Capture the cell that displays the provided text and extract its (x, y) central coordinate. 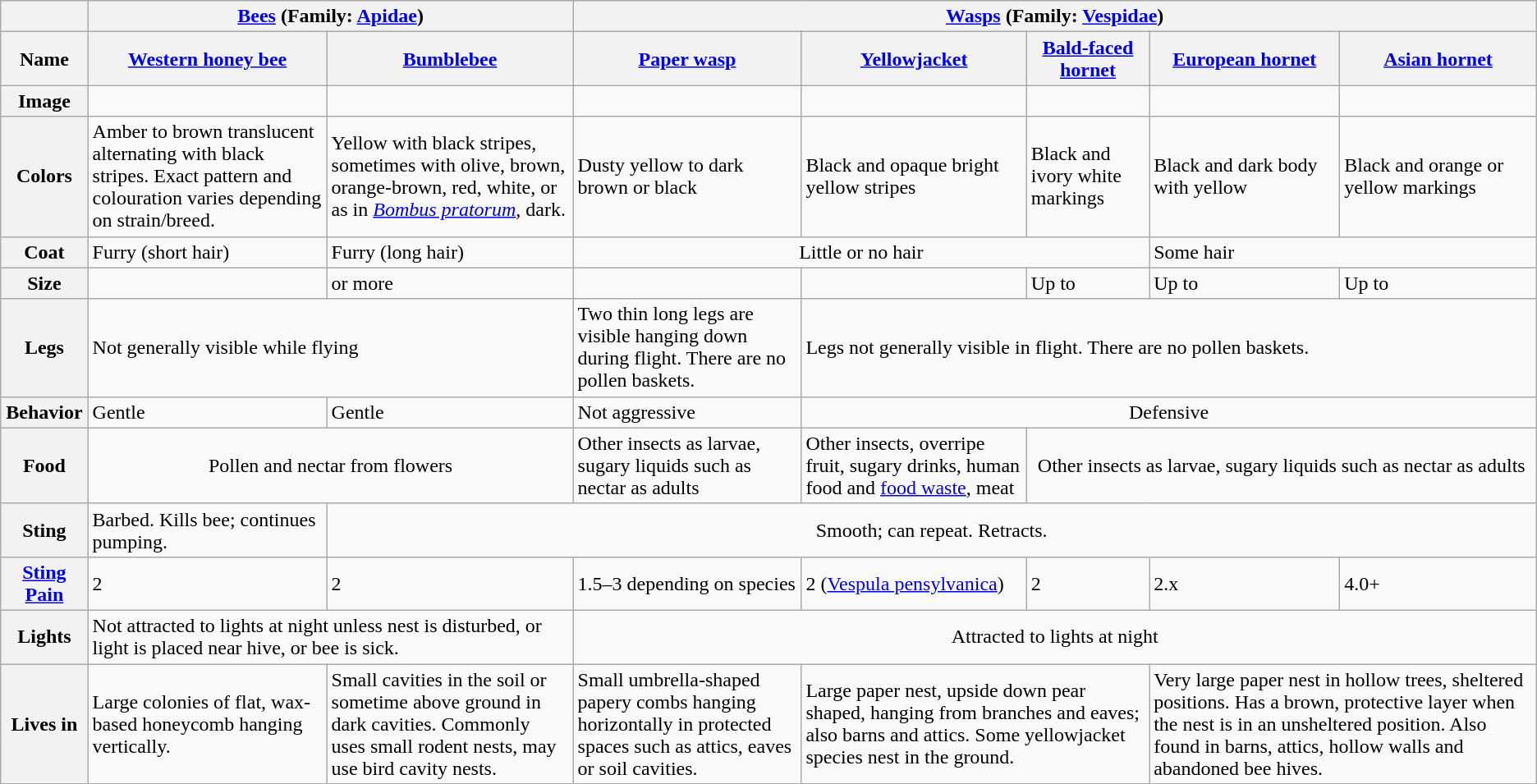
Bumblebee (450, 59)
or more (450, 283)
Behavior (44, 412)
Yellowjacket (914, 59)
Black and orange or yellow markings (1438, 177)
Lives in (44, 723)
Name (44, 59)
Little or no hair (861, 252)
Food (44, 465)
Colors (44, 177)
Furry (short hair) (207, 252)
Amber to brown translucent alternating with black stripes. Exact pattern and colouration varies depending on strain/breed. (207, 177)
1.5–3 depending on species (687, 583)
Small cavities in the soil or sometime above ground in dark cavities. Commonly uses small rodent nests, may use bird cavity nests. (450, 723)
Furry (long hair) (450, 252)
Barbed. Kills bee; continues pumping. (207, 530)
Not generally visible while flying (330, 348)
Black and ivory white markings (1087, 177)
Large paper nest, upside down pear shaped, hanging from branches and eaves; also barns and attics. Some yellowjacket species nest in the ground. (975, 723)
Dusty yellow to dark brown or black (687, 177)
European hornet (1245, 59)
Not aggressive (687, 412)
Sting (44, 530)
Black and opaque bright yellow stripes (914, 177)
Paper wasp (687, 59)
Image (44, 101)
Bees (Family: Apidae) (330, 16)
Sting Pain (44, 583)
Western honey bee (207, 59)
Size (44, 283)
Other insects, overripe fruit, sugary drinks, human food and food waste, meat (914, 465)
4.0+ (1438, 583)
Lights (44, 637)
Yellow with black stripes, sometimes with olive, brown, orange-brown, red, white, or as in Bombus pratorum, dark. (450, 177)
Two thin long legs are visible hanging down during flight. There are no pollen baskets. (687, 348)
2.x (1245, 583)
Pollen and nectar from flowers (330, 465)
Small umbrella-shaped papery combs hanging horizontally in protected spaces such as attics, eaves or soil cavities. (687, 723)
Black and dark body with yellow (1245, 177)
Large colonies of flat, wax-based honeycomb hanging vertically. (207, 723)
Asian hornet (1438, 59)
Legs not generally visible in flight. There are no pollen baskets. (1169, 348)
Legs (44, 348)
Smooth; can repeat. Retracts. (931, 530)
Attracted to lights at night (1054, 637)
Bald-faced hornet (1087, 59)
Defensive (1169, 412)
Wasps (Family: Vespidae) (1054, 16)
Some hair (1343, 252)
Coat (44, 252)
2 (Vespula pensylvanica) (914, 583)
Not attracted to lights at night unless nest is disturbed, or light is placed near hive, or bee is sick. (330, 637)
